Detect which cell encompasses the target text, then output its (x, y) center coordinate. 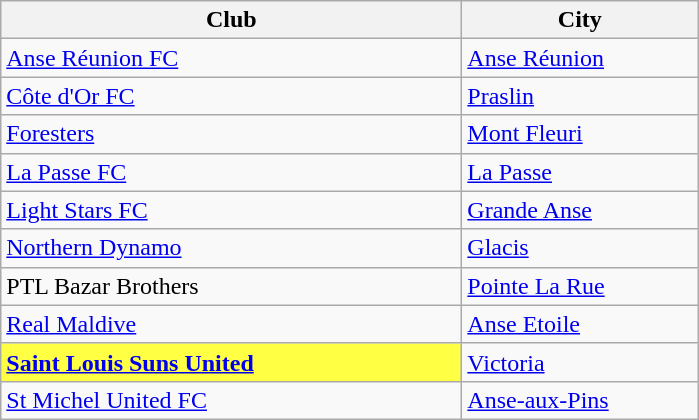
Saint Louis Suns United (232, 362)
St Michel United FC (232, 400)
Grande Anse (580, 210)
Northern Dynamo (232, 248)
Mont Fleuri (580, 134)
Glacis (580, 248)
Côte d'Or FC (232, 96)
La Passe (580, 172)
Anse Etoile (580, 324)
Foresters (232, 134)
Anse Réunion (580, 58)
Pointe La Rue (580, 286)
Anse-aux-Pins (580, 400)
PTL Bazar Brothers (232, 286)
Light Stars FC (232, 210)
City (580, 20)
Victoria (580, 362)
La Passe FC (232, 172)
Real Maldive (232, 324)
Club (232, 20)
Praslin (580, 96)
Anse Réunion FC (232, 58)
